Extract the [x, y] coordinate from the center of the cell holding the provided text.  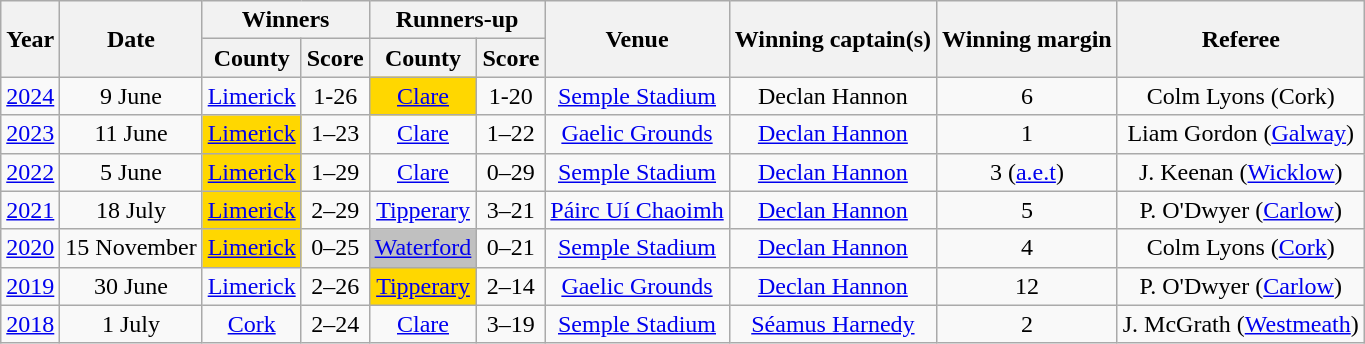
Winning captain(s) [832, 39]
2–29 [335, 210]
Séamus Harnedy [832, 324]
15 November [131, 248]
2020 [30, 248]
1–23 [335, 134]
1 [1028, 134]
9 June [131, 96]
2 [1028, 324]
2022 [30, 172]
2024 [30, 96]
Winning margin [1028, 39]
1–29 [335, 172]
1 July [131, 324]
1-20 [511, 96]
Runners-up [457, 20]
3–21 [511, 210]
6 [1028, 96]
2018 [30, 324]
5 June [131, 172]
3–19 [511, 324]
Liam Gordon (Galway) [1240, 134]
Venue [637, 39]
J. McGrath (Westmeath) [1240, 324]
3 (a.e.t) [1028, 172]
Cork [252, 324]
J. Keenan (Wicklow) [1240, 172]
12 [1028, 286]
2–14 [511, 286]
2–26 [335, 286]
0–21 [511, 248]
Winners [286, 20]
0–25 [335, 248]
Páirc Uí Chaoimh [637, 210]
18 July [131, 210]
Date [131, 39]
11 June [131, 134]
2019 [30, 286]
2023 [30, 134]
0–29 [511, 172]
5 [1028, 210]
4 [1028, 248]
1–22 [511, 134]
Waterford [423, 248]
Referee [1240, 39]
1-26 [335, 96]
Year [30, 39]
2021 [30, 210]
2–24 [335, 324]
30 June [131, 286]
